Return [X, Y] of the center of cell containing provided text 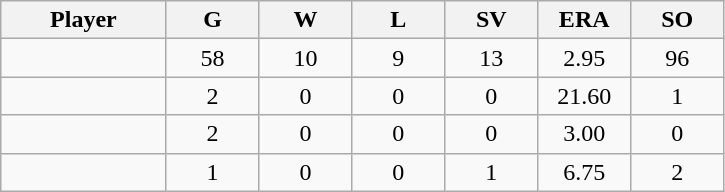
ERA [584, 20]
SO [678, 20]
G [212, 20]
13 [492, 58]
10 [306, 58]
21.60 [584, 96]
58 [212, 58]
W [306, 20]
6.75 [584, 172]
96 [678, 58]
SV [492, 20]
L [398, 20]
2.95 [584, 58]
Player [84, 20]
3.00 [584, 134]
9 [398, 58]
